Scan for the cell matching the given text and deliver its [X, Y] coordinate at center. 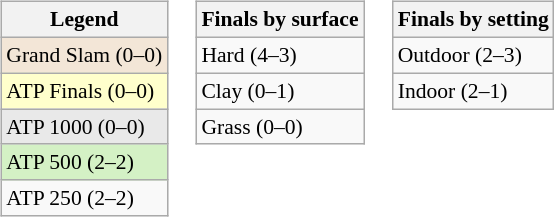
Outdoor (2–3) [474, 55]
Indoor (2–1) [474, 91]
Legend [84, 20]
ATP 500 (2–2) [84, 162]
ATP 1000 (0–0) [84, 127]
Grand Slam (0–0) [84, 55]
ATP Finals (0–0) [84, 91]
Clay (0–1) [280, 91]
Finals by surface [280, 20]
Grass (0–0) [280, 127]
ATP 250 (2–2) [84, 198]
Hard (4–3) [280, 55]
Finals by setting [474, 20]
